Identify which cell holds the provided text, then report its (x, y) central coordinate. 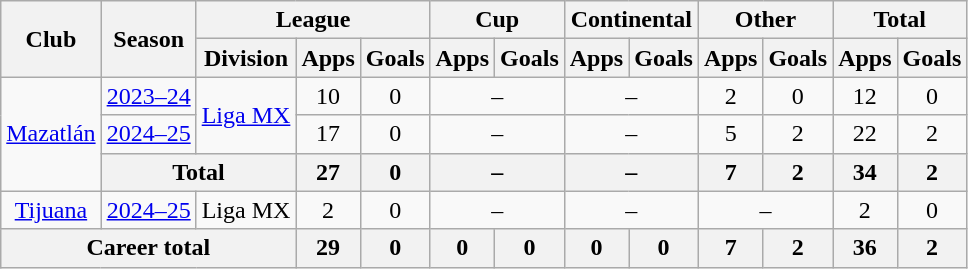
34 (865, 172)
Career total (148, 248)
Continental (631, 20)
29 (328, 248)
Other (765, 20)
2023–24 (148, 96)
10 (328, 96)
5 (730, 134)
17 (328, 134)
36 (865, 248)
22 (865, 134)
Club (51, 39)
Division (246, 58)
Mazatlán (51, 134)
12 (865, 96)
Season (148, 39)
Tijuana (51, 210)
Cup (497, 20)
League (313, 20)
27 (328, 172)
